Identify which cell holds the provided text, then report its [x, y] central coordinate. 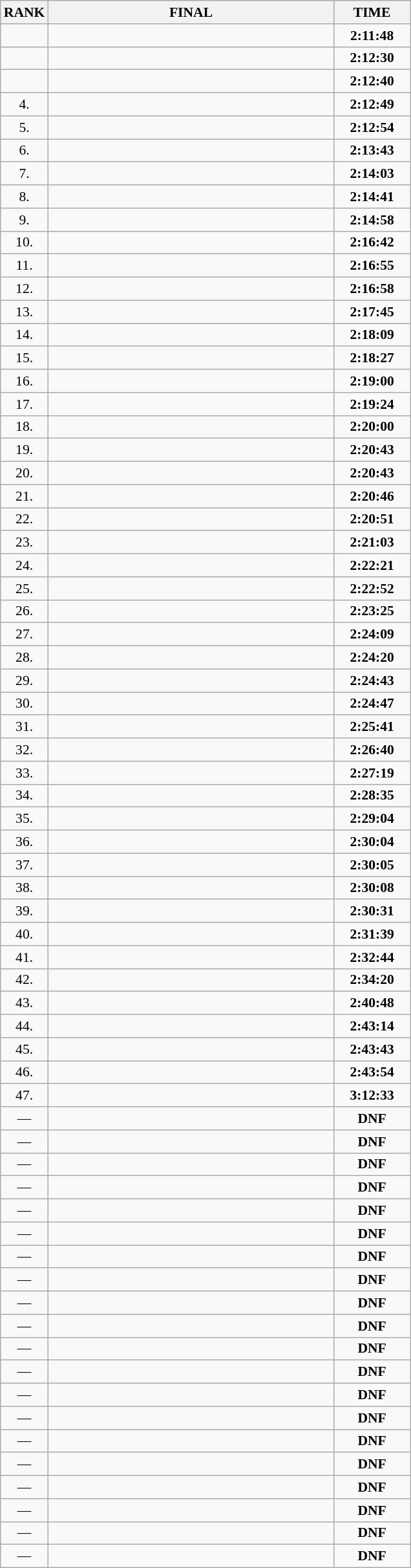
26. [25, 611]
2:19:00 [372, 381]
39. [25, 911]
2:23:25 [372, 611]
2:30:31 [372, 911]
47. [25, 1096]
12. [25, 289]
2:19:24 [372, 404]
2:22:52 [372, 589]
2:13:43 [372, 151]
2:16:42 [372, 243]
46. [25, 1073]
17. [25, 404]
2:29:04 [372, 819]
24. [25, 565]
2:21:03 [372, 543]
34. [25, 796]
29. [25, 681]
7. [25, 174]
18. [25, 427]
3:12:33 [372, 1096]
2:16:58 [372, 289]
2:14:41 [372, 197]
2:16:55 [372, 266]
2:18:27 [372, 358]
2:22:21 [372, 565]
2:12:40 [372, 82]
13. [25, 312]
2:43:14 [372, 1027]
TIME [372, 12]
11. [25, 266]
6. [25, 151]
38. [25, 888]
32. [25, 750]
2:30:05 [372, 865]
2:40:48 [372, 1003]
9. [25, 220]
2:34:20 [372, 980]
19. [25, 450]
2:17:45 [372, 312]
22. [25, 519]
2:27:19 [372, 773]
RANK [25, 12]
2:24:09 [372, 635]
2:24:47 [372, 704]
25. [25, 589]
42. [25, 980]
2:25:41 [372, 727]
2:14:58 [372, 220]
2:20:00 [372, 427]
2:14:03 [372, 174]
33. [25, 773]
2:43:43 [372, 1049]
41. [25, 957]
2:20:46 [372, 496]
2:12:49 [372, 105]
10. [25, 243]
28. [25, 658]
31. [25, 727]
20. [25, 474]
2:12:54 [372, 127]
4. [25, 105]
2:24:20 [372, 658]
2:32:44 [372, 957]
37. [25, 865]
14. [25, 335]
2:18:09 [372, 335]
2:30:04 [372, 842]
27. [25, 635]
8. [25, 197]
16. [25, 381]
21. [25, 496]
2:28:35 [372, 796]
40. [25, 934]
FINAL [191, 12]
44. [25, 1027]
2:20:51 [372, 519]
15. [25, 358]
2:43:54 [372, 1073]
2:24:43 [372, 681]
2:31:39 [372, 934]
5. [25, 127]
35. [25, 819]
2:11:48 [372, 36]
2:12:30 [372, 58]
2:26:40 [372, 750]
2:30:08 [372, 888]
36. [25, 842]
30. [25, 704]
23. [25, 543]
43. [25, 1003]
45. [25, 1049]
